Output the [x, y] coordinate of the center of the cell containing the given text.  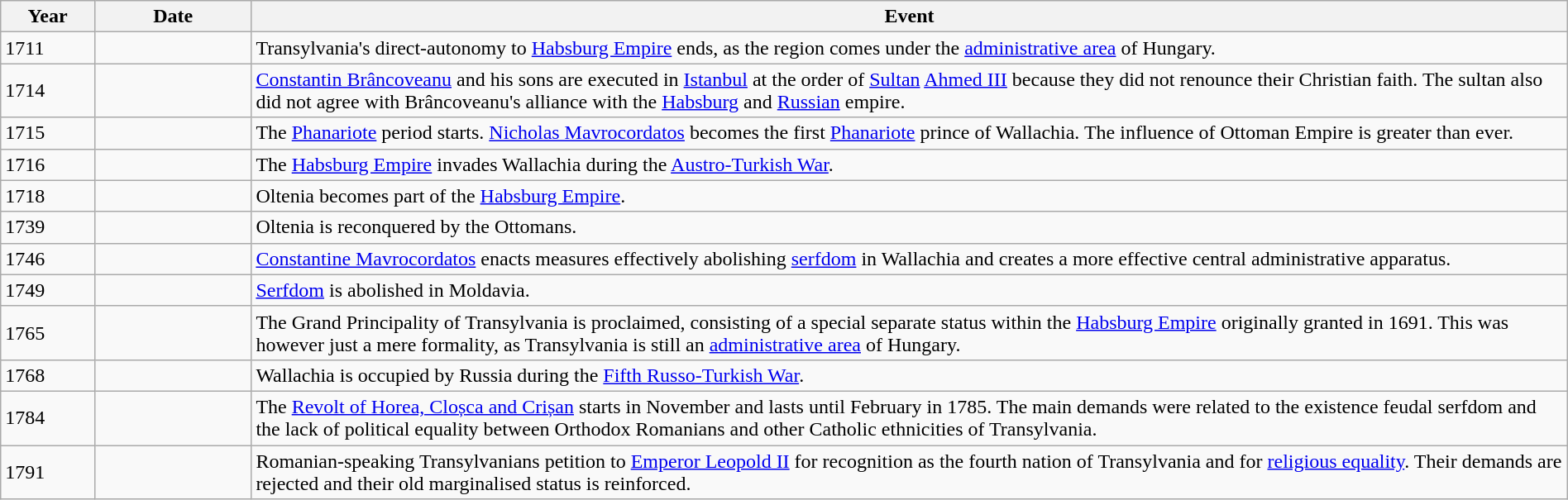
Serfdom is abolished in Moldavia. [910, 290]
1715 [48, 133]
The Habsburg Empire invades Wallachia during the Austro-Turkish War. [910, 164]
Transylvania's direct-autonomy to Habsburg Empire ends, as the region comes under the administrative area of Hungary. [910, 48]
Oltenia becomes part of the Habsburg Empire. [910, 196]
1739 [48, 227]
1749 [48, 290]
1768 [48, 375]
1718 [48, 196]
1765 [48, 332]
1784 [48, 418]
1716 [48, 164]
Year [48, 17]
1711 [48, 48]
Event [910, 17]
Oltenia is reconquered by the Ottomans. [910, 227]
1714 [48, 91]
1791 [48, 471]
1746 [48, 259]
Constantine Mavrocordatos enacts measures effectively abolishing serfdom in Wallachia and creates a more effective central administrative apparatus. [910, 259]
Date [172, 17]
Wallachia is occupied by Russia during the Fifth Russo-Turkish War. [910, 375]
